Extract the [X, Y] coordinate from the center of the cell holding the provided text.  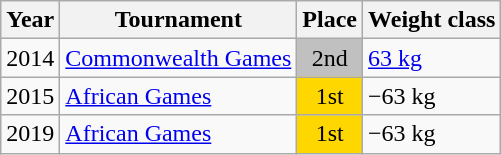
2015 [30, 96]
2014 [30, 58]
Year [30, 20]
Weight class [432, 20]
2019 [30, 134]
Commonwealth Games [178, 58]
Tournament [178, 20]
Place [330, 20]
63 kg [432, 58]
2nd [330, 58]
